Capture the cell that displays the provided text and extract its (x, y) central coordinate. 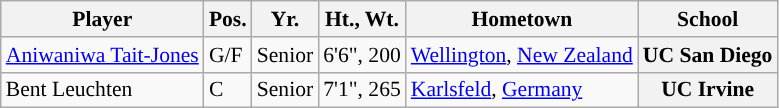
Hometown (522, 19)
6'6", 200 (362, 55)
Bent Leuchten (102, 90)
C (228, 90)
Yr. (285, 19)
Karlsfeld, Germany (522, 90)
Wellington, New Zealand (522, 55)
Pos. (228, 19)
G/F (228, 55)
Player (102, 19)
Aniwaniwa Tait-Jones (102, 55)
Ht., Wt. (362, 19)
School (708, 19)
7'1", 265 (362, 90)
UC Irvine (708, 90)
UC San Diego (708, 55)
